Extract the [X, Y] coordinate from the center of the cell holding the provided text.  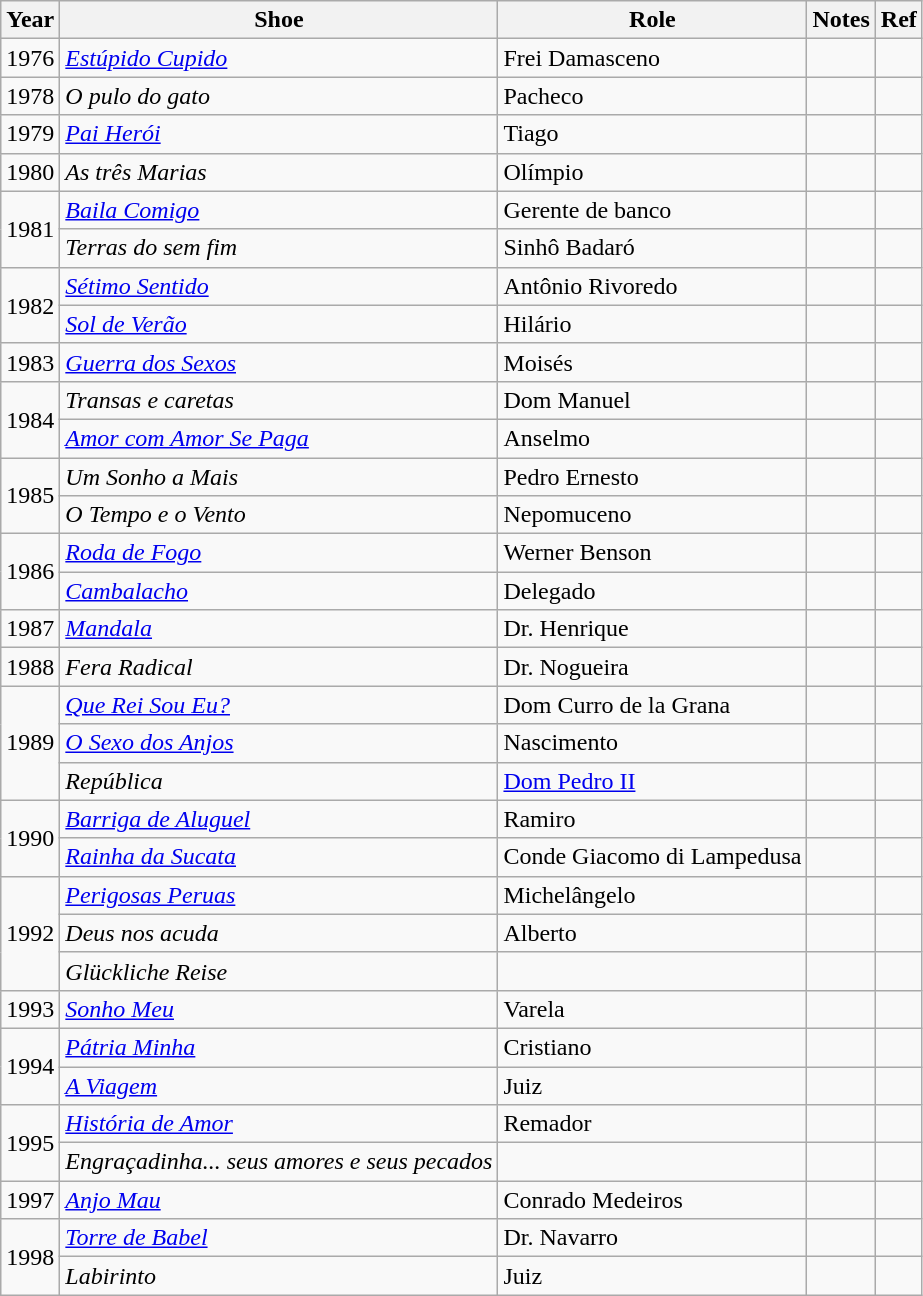
Pedro Ernesto [652, 477]
Werner Benson [652, 553]
Notes [841, 20]
Cambalacho [279, 591]
Pai Herói [279, 134]
Tiago [652, 134]
1992 [30, 933]
Frei Damasceno [652, 58]
1982 [30, 305]
Dr. Navarro [652, 1238]
Dom Curro de la Grana [652, 705]
1985 [30, 496]
Barriga de Aluguel [279, 819]
1980 [30, 172]
1978 [30, 96]
Um Sonho a Mais [279, 477]
Roda de Fogo [279, 553]
Transas e caretas [279, 400]
1983 [30, 362]
O Sexo dos Anjos [279, 743]
Dom Pedro II [652, 781]
1979 [30, 134]
Nascimento [652, 743]
Rainha da Sucata [279, 857]
Remador [652, 1124]
Conde Giacomo di Lampedusa [652, 857]
Sétimo Sentido [279, 286]
Sol de Verão [279, 324]
Glückliche Reise [279, 971]
Moisés [652, 362]
Olímpio [652, 172]
Michelângelo [652, 895]
Shoe [279, 20]
Mandala [279, 629]
Varela [652, 1009]
Baila Comigo [279, 210]
Delegado [652, 591]
Ref [898, 20]
Nepomuceno [652, 515]
Deus nos acuda [279, 933]
1995 [30, 1143]
República [279, 781]
Sinhô Badaró [652, 248]
Dr. Nogueira [652, 667]
Amor com Amor Se Paga [279, 438]
Labirinto [279, 1276]
A Viagem [279, 1085]
1986 [30, 572]
História de Amor [279, 1124]
Hilário [652, 324]
1988 [30, 667]
Guerra dos Sexos [279, 362]
O pulo do gato [279, 96]
Que Rei Sou Eu? [279, 705]
1981 [30, 229]
1990 [30, 838]
Fera Radical [279, 667]
1976 [30, 58]
Conrado Medeiros [652, 1200]
1987 [30, 629]
Alberto [652, 933]
Year [30, 20]
1997 [30, 1200]
Role [652, 20]
Pátria Minha [279, 1047]
Sonho Meu [279, 1009]
1998 [30, 1257]
Terras do sem fim [279, 248]
Dom Manuel [652, 400]
Dr. Henrique [652, 629]
1984 [30, 419]
1989 [30, 743]
Gerente de banco [652, 210]
Estúpido Cupido [279, 58]
1994 [30, 1066]
Anjo Mau [279, 1200]
Perigosas Peruas [279, 895]
O Tempo e o Vento [279, 515]
Anselmo [652, 438]
Antônio Rivoredo [652, 286]
Pacheco [652, 96]
Cristiano [652, 1047]
As três Marias [279, 172]
Torre de Babel [279, 1238]
Ramiro [652, 819]
1993 [30, 1009]
Engraçadinha... seus amores e seus pecados [279, 1162]
